Scan for the cell matching the given text and deliver its [X, Y] coordinate at center. 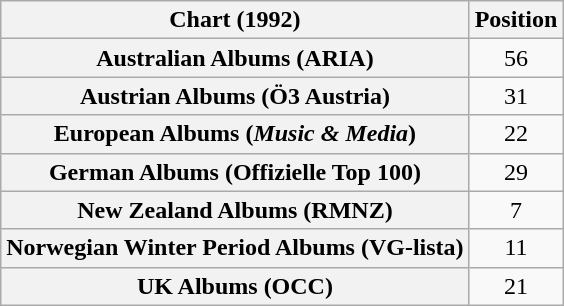
Norwegian Winter Period Albums (VG-lista) [235, 248]
7 [516, 210]
22 [516, 134]
Chart (1992) [235, 20]
New Zealand Albums (RMNZ) [235, 210]
11 [516, 248]
UK Albums (OCC) [235, 286]
29 [516, 172]
Australian Albums (ARIA) [235, 58]
Austrian Albums (Ö3 Austria) [235, 96]
European Albums (Music & Media) [235, 134]
German Albums (Offizielle Top 100) [235, 172]
Position [516, 20]
21 [516, 286]
56 [516, 58]
31 [516, 96]
